Output the (X, Y) coordinate of the center of the cell containing the given text.  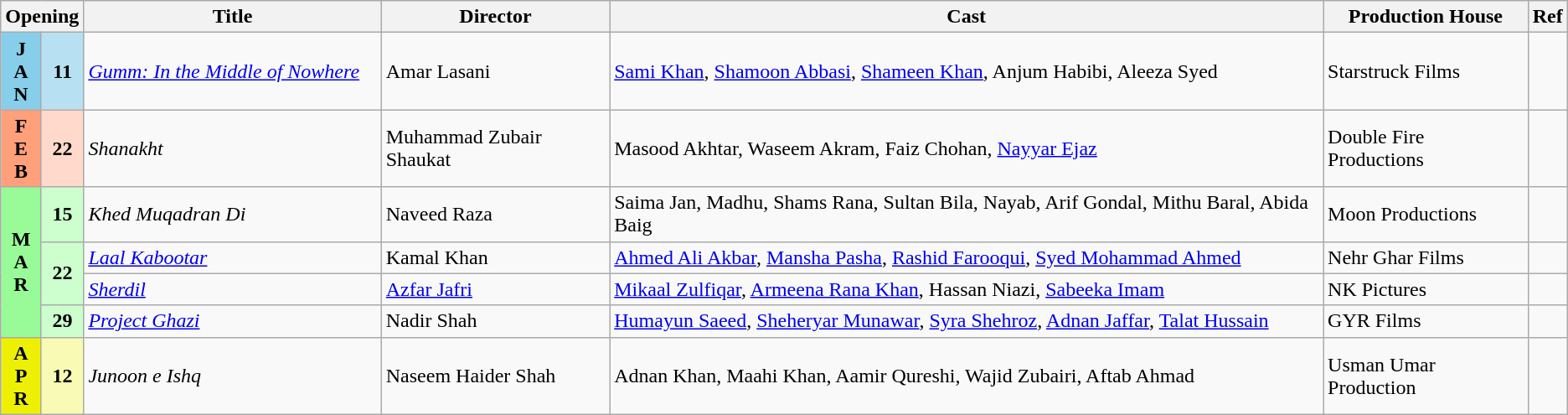
Ahmed Ali Akbar, Mansha Pasha, Rashid Farooqui, Syed Mohammad Ahmed (967, 257)
Naseem Haider Shah (495, 376)
FEB (22, 148)
Amar Lasani (495, 71)
Project Ghazi (233, 321)
Shanakht (233, 148)
Mikaal Zulfiqar, Armeena Rana Khan, Hassan Niazi, Sabeeka Imam (967, 289)
15 (62, 215)
APR (22, 376)
Opening (42, 17)
Starstruck Films (1426, 71)
Azfar Jafri (495, 289)
JAN (22, 71)
Sami Khan, Shamoon Abbasi, Shameen Khan, Anjum Habibi, Aleeza Syed (967, 71)
Naveed Raza (495, 215)
Khed Muqadran Di (233, 215)
Production House (1426, 17)
Masood Akhtar, Waseem Akram, Faiz Chohan, Nayyar Ejaz (967, 148)
Nehr Ghar Films (1426, 257)
Title (233, 17)
Nadir Shah (495, 321)
Adnan Khan, Maahi Khan, Aamir Qureshi, Wajid Zubairi, Aftab Ahmad (967, 376)
Sherdil (233, 289)
Director (495, 17)
Muhammad Zubair Shaukat (495, 148)
Kamal Khan (495, 257)
11 (62, 71)
Double Fire Productions (1426, 148)
Junoon e Ishq (233, 376)
Laal Kabootar (233, 257)
Gumm: In the Middle of Nowhere (233, 71)
Saima Jan, Madhu, Shams Rana, Sultan Bila, Nayab, Arif Gondal, Mithu Baral, Abida Baig (967, 215)
NK Pictures (1426, 289)
29 (62, 321)
12 (62, 376)
Ref (1548, 17)
GYR Films (1426, 321)
Cast (967, 17)
MAR (22, 262)
Usman Umar Production (1426, 376)
Humayun Saeed, Sheheryar Munawar, Syra Shehroz, Adnan Jaffar, Talat Hussain (967, 321)
Moon Productions (1426, 215)
